Scan for the cell matching the given text and deliver its (X, Y) coordinate at center. 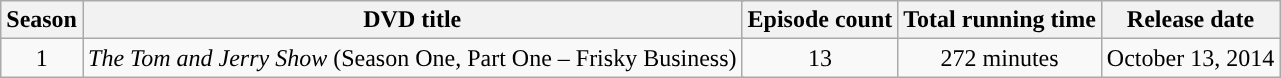
1 (42, 58)
Episode count (820, 20)
Total running time (1000, 20)
13 (820, 58)
DVD title (412, 20)
272 minutes (1000, 58)
The Tom and Jerry Show (Season One, Part One – Frisky Business) (412, 58)
Season (42, 20)
Release date (1190, 20)
October 13, 2014 (1190, 58)
